Return the (X, Y) coordinate for the center point of the cell that contains the specified text.  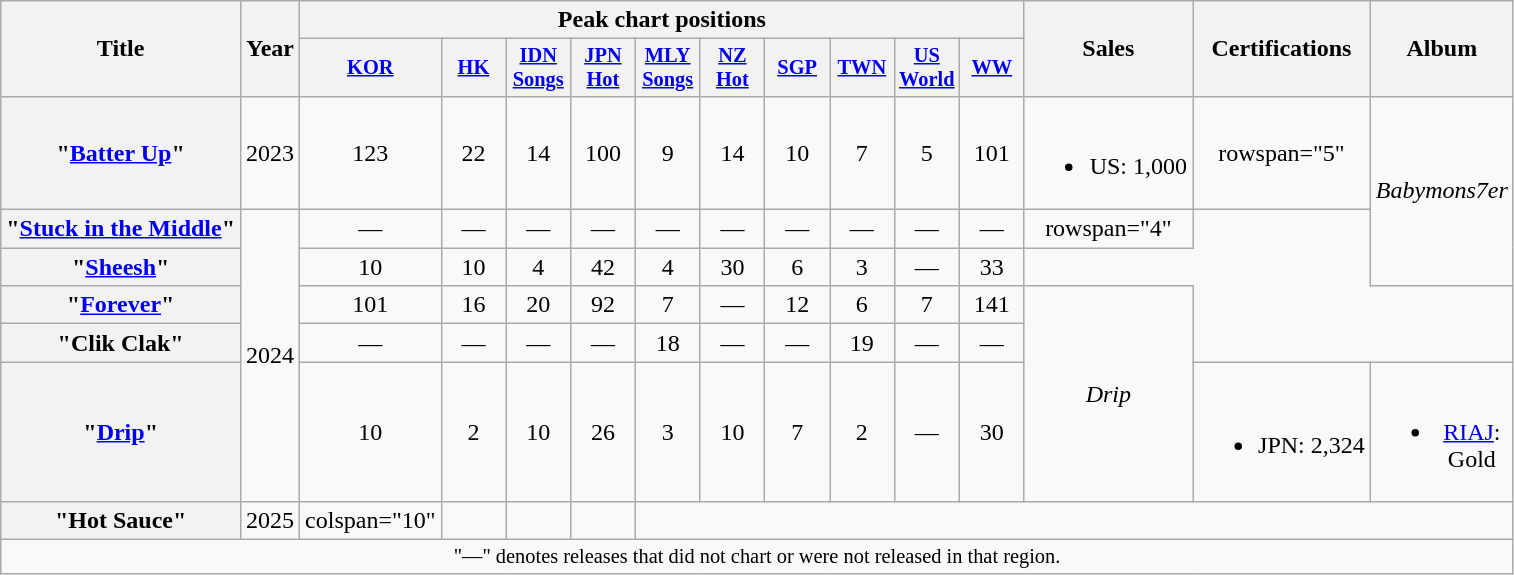
TWN (862, 68)
123 (371, 152)
"Stuck in the Middle" (121, 229)
Title (121, 49)
22 (474, 152)
Album (1442, 49)
"Sheesh" (121, 267)
5 (926, 152)
Drip (1108, 394)
20 (538, 305)
12 (798, 305)
WW (992, 68)
Year (270, 49)
"Batter Up" (121, 152)
RIAJ: Gold (1442, 432)
JPN: 2,324 (1282, 432)
Certifications (1282, 49)
141 (992, 305)
colspan="10" (371, 521)
NZHot (732, 68)
2023 (270, 152)
2024 (270, 356)
Sales (1108, 49)
19 (862, 343)
"Drip" (121, 432)
18 (668, 343)
"Clik Clak" (121, 343)
rowspan="4" (1108, 229)
JPNHot (604, 68)
"Forever" (121, 305)
"—" denotes releases that did not chart or were not released in that region. (758, 557)
2025 (270, 521)
USWorld (926, 68)
Babymons7er (1442, 190)
HK (474, 68)
rowspan="5" (1282, 152)
SGP (798, 68)
100 (604, 152)
IDNSongs (538, 68)
33 (992, 267)
KOR (371, 68)
"Hot Sauce" (121, 521)
9 (668, 152)
42 (604, 267)
26 (604, 432)
US: 1,000 (1108, 152)
92 (604, 305)
Peak chart positions (662, 20)
16 (474, 305)
MLYSongs (668, 68)
